From the cell containing the given text, extract its center point as (X, Y) coordinate. 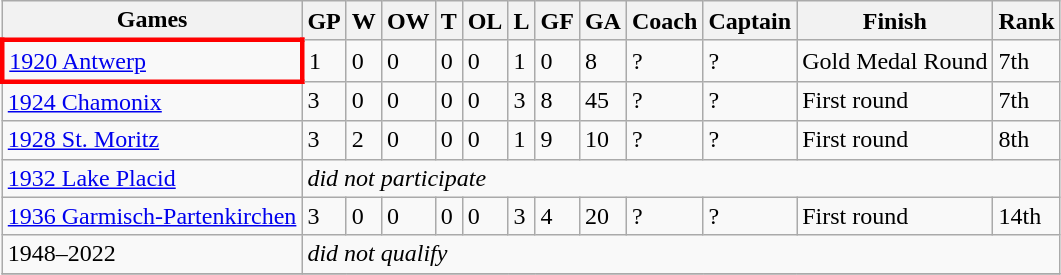
Gold Medal Round (895, 60)
1928 St. Moritz (152, 140)
1932 Lake Placid (152, 178)
did not qualify (681, 254)
1924 Chamonix (152, 101)
L (522, 21)
Rank (1026, 21)
Finish (895, 21)
OW (408, 21)
9 (557, 140)
Games (152, 21)
20 (602, 216)
Captain (750, 21)
1936 Garmisch-Partenkirchen (152, 216)
1948–2022 (152, 254)
45 (602, 101)
2 (364, 140)
Coach (664, 21)
GP (324, 21)
T (448, 21)
4 (557, 216)
OL (485, 21)
8th (1026, 140)
did not participate (681, 178)
10 (602, 140)
14th (1026, 216)
W (364, 21)
GA (602, 21)
1920 Antwerp (152, 60)
GF (557, 21)
